Locate the cell with the specified text and output its (x, y) center coordinate. 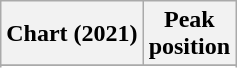
Peakposition (189, 34)
Chart (2021) (72, 34)
